Return [X, Y] of the center of cell containing provided text 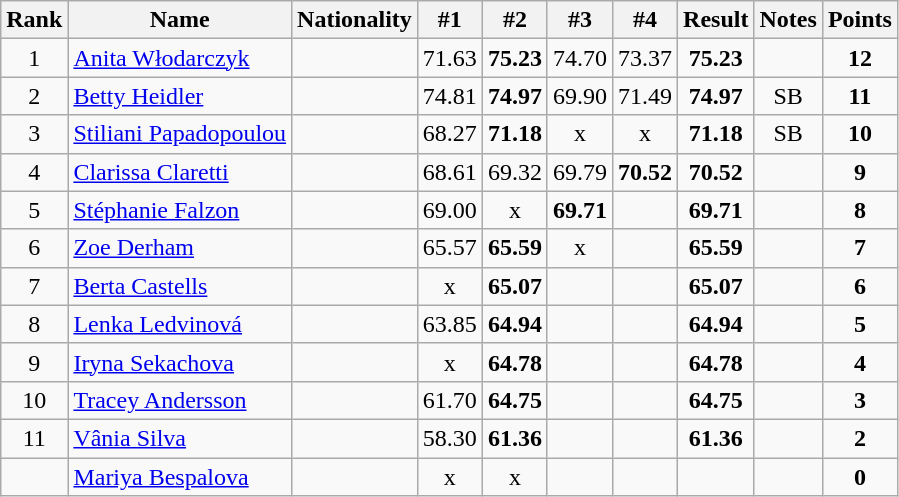
74.81 [450, 96]
68.27 [450, 134]
71.63 [450, 58]
74.70 [580, 58]
Tracey Andersson [180, 400]
Rank [34, 20]
0 [860, 477]
63.85 [450, 324]
68.61 [450, 172]
1 [34, 58]
#1 [450, 20]
Berta Castells [180, 286]
12 [860, 58]
58.30 [450, 438]
#2 [514, 20]
69.90 [580, 96]
Name [180, 20]
Mariya Bespalova [180, 477]
Points [860, 20]
Notes [788, 20]
65.57 [450, 248]
71.49 [646, 96]
Lenka Ledvinová [180, 324]
Iryna Sekachova [180, 362]
Stiliani Papadopoulou [180, 134]
Vânia Silva [180, 438]
73.37 [646, 58]
Zoe Derham [180, 248]
#3 [580, 20]
Betty Heidler [180, 96]
Stéphanie Falzon [180, 210]
61.70 [450, 400]
Anita Włodarczyk [180, 58]
#4 [646, 20]
69.79 [580, 172]
Clarissa Claretti [180, 172]
69.00 [450, 210]
Nationality [355, 20]
69.32 [514, 172]
Result [716, 20]
